Detect which cell encompasses the target text, then output its [X, Y] center coordinate. 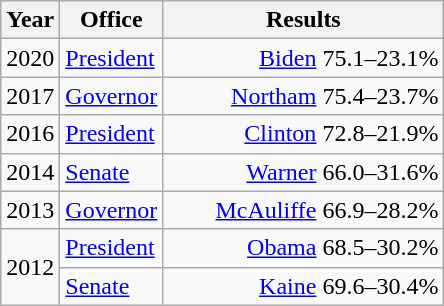
2017 [30, 96]
McAuliffe 66.9–28.2% [304, 210]
Northam 75.4–23.7% [304, 96]
2013 [30, 210]
Warner 66.0–31.6% [304, 172]
2012 [30, 267]
Kaine 69.6–30.4% [304, 286]
Office [112, 20]
Biden 75.1–23.1% [304, 58]
2014 [30, 172]
2016 [30, 134]
Clinton 72.8–21.9% [304, 134]
Year [30, 20]
Obama 68.5–30.2% [304, 248]
Results [304, 20]
2020 [30, 58]
